For the text-containing cell, return its midpoint in [X, Y] coordinate format. 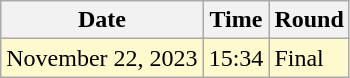
Round [309, 20]
Date [102, 20]
15:34 [236, 58]
Final [309, 58]
Time [236, 20]
November 22, 2023 [102, 58]
